Return the (x, y) coordinate for the center point of the cell that contains the specified text.  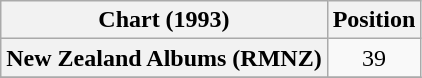
New Zealand Albums (RMNZ) (164, 58)
Position (374, 20)
39 (374, 58)
Chart (1993) (164, 20)
